Detect which cell encompasses the target text, then output its [x, y] center coordinate. 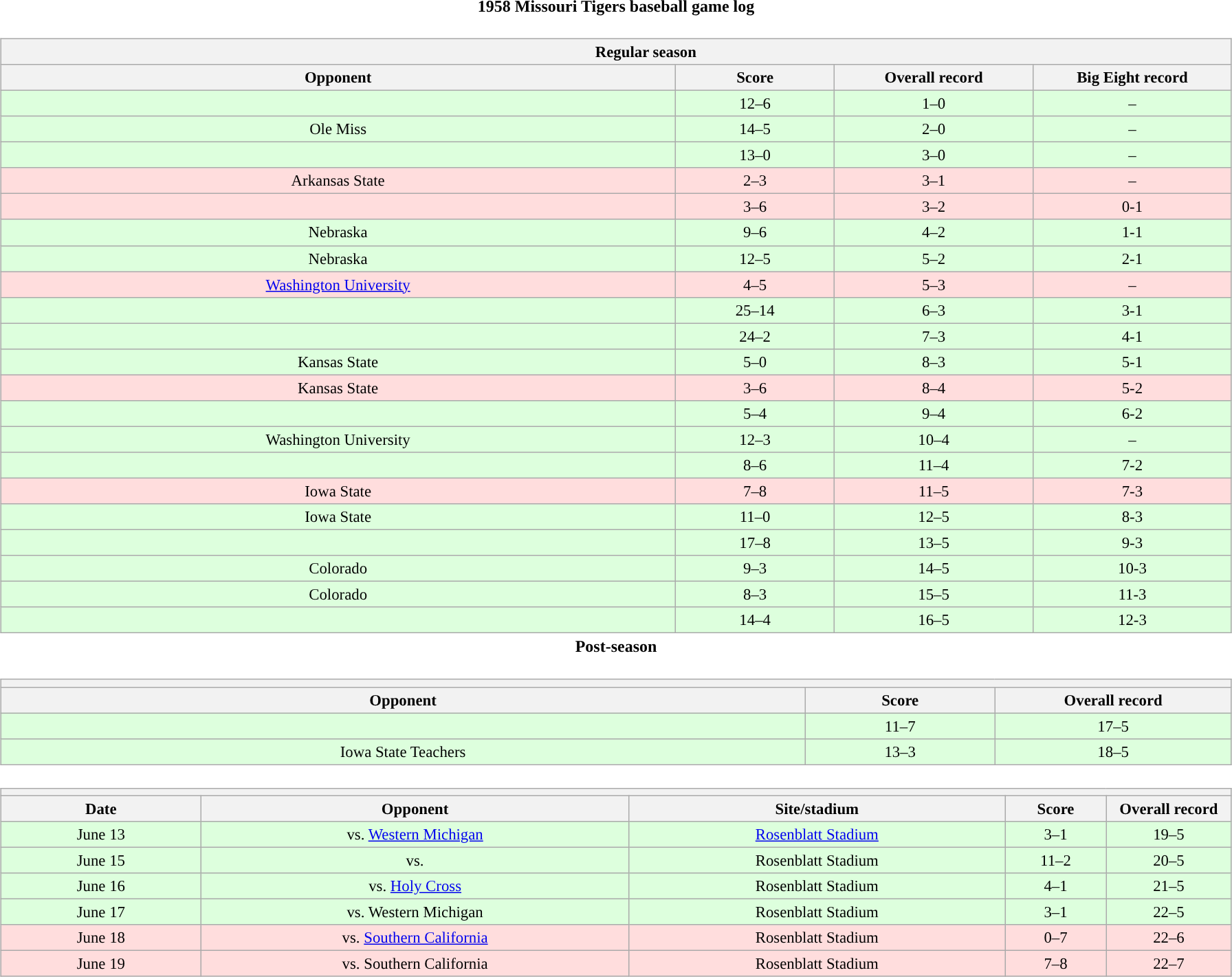
5–2 [934, 259]
11-3 [1132, 595]
2-1 [1132, 259]
5–0 [755, 362]
11–0 [755, 517]
17–5 [1113, 726]
7-3 [1132, 491]
Big Eight record [1132, 78]
12–3 [755, 439]
2–0 [934, 129]
2–3 [755, 181]
June 16 [101, 886]
18–5 [1113, 751]
11–7 [899, 726]
0–7 [1055, 938]
8-3 [1132, 517]
Date [101, 809]
22–5 [1169, 912]
14–4 [755, 620]
9–4 [934, 414]
5-2 [1132, 388]
June 13 [101, 834]
June 15 [101, 860]
17–8 [755, 543]
11–2 [1055, 860]
25–14 [755, 310]
8–6 [755, 465]
4–2 [934, 232]
13–3 [899, 751]
11–4 [934, 465]
7-2 [1132, 465]
vs. [415, 860]
13–0 [755, 155]
1-1 [1132, 232]
9-3 [1132, 543]
Site/stadium [817, 809]
5-1 [1132, 362]
13–5 [934, 543]
1–0 [934, 103]
3-1 [1132, 310]
19–5 [1169, 834]
0-1 [1132, 207]
Ole Miss [338, 129]
10–4 [934, 439]
12-3 [1132, 620]
24–2 [755, 336]
3–2 [934, 207]
21–5 [1169, 886]
22–7 [1169, 963]
4-1 [1132, 336]
20–5 [1169, 860]
June 17 [101, 912]
10-3 [1132, 569]
12–6 [755, 103]
6-2 [1132, 414]
9–3 [755, 569]
5–3 [934, 285]
Arkansas State [338, 181]
8–4 [934, 388]
6–3 [934, 310]
22–6 [1169, 938]
4–5 [755, 285]
4–1 [1055, 886]
vs. Holy Cross [415, 886]
Iowa State Teachers [403, 751]
Regular season [616, 52]
3–0 [934, 155]
15–5 [934, 595]
5–4 [755, 414]
16–5 [934, 620]
June 19 [101, 963]
7–3 [934, 336]
11–5 [934, 491]
9–6 [755, 232]
June 18 [101, 938]
